Locate the cell with the specified text and output its (x, y) center coordinate. 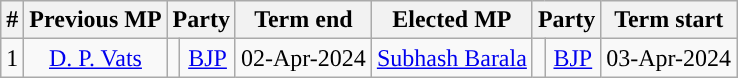
Elected MP (452, 20)
02-Apr-2024 (303, 58)
D. P. Vats (96, 58)
1 (12, 58)
Term end (303, 20)
03-Apr-2024 (669, 58)
Previous MP (96, 20)
# (12, 20)
Subhash Barala (452, 58)
Term start (669, 20)
